Locate the cell with the specified text and output its [X, Y] center coordinate. 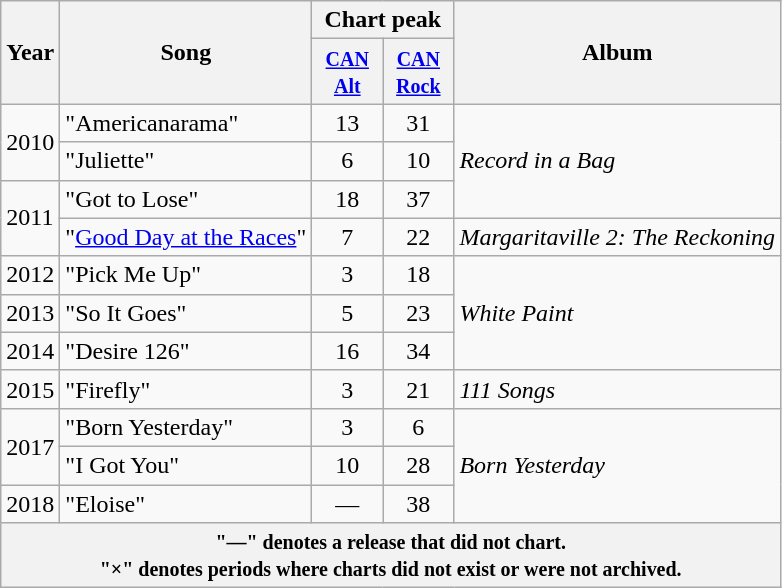
CANAlt [348, 72]
2011 [30, 218]
CANRock [418, 72]
"Juliette" [186, 161]
2012 [30, 275]
"Americanarama" [186, 123]
2015 [30, 389]
13 [348, 123]
21 [418, 389]
2018 [30, 503]
"So It Goes" [186, 313]
Song [186, 52]
Record in a Bag [618, 161]
— [348, 503]
Chart peak [383, 20]
16 [348, 351]
31 [418, 123]
"—" denotes a release that did not chart."×" denotes periods where charts did not exist or were not archived. [391, 556]
"I Got You" [186, 465]
2010 [30, 142]
37 [418, 199]
111 Songs [618, 389]
White Paint [618, 313]
Born Yesterday [618, 465]
"Pick Me Up" [186, 275]
23 [418, 313]
"Desire 126" [186, 351]
Year [30, 52]
Album [618, 52]
"Good Day at the Races" [186, 237]
"Eloise" [186, 503]
7 [348, 237]
38 [418, 503]
28 [418, 465]
"Firefly" [186, 389]
"Born Yesterday" [186, 427]
2013 [30, 313]
22 [418, 237]
2014 [30, 351]
2017 [30, 446]
Margaritaville 2: The Reckoning [618, 237]
5 [348, 313]
34 [418, 351]
"Got to Lose" [186, 199]
